Capture the cell that displays the provided text and extract its (X, Y) central coordinate. 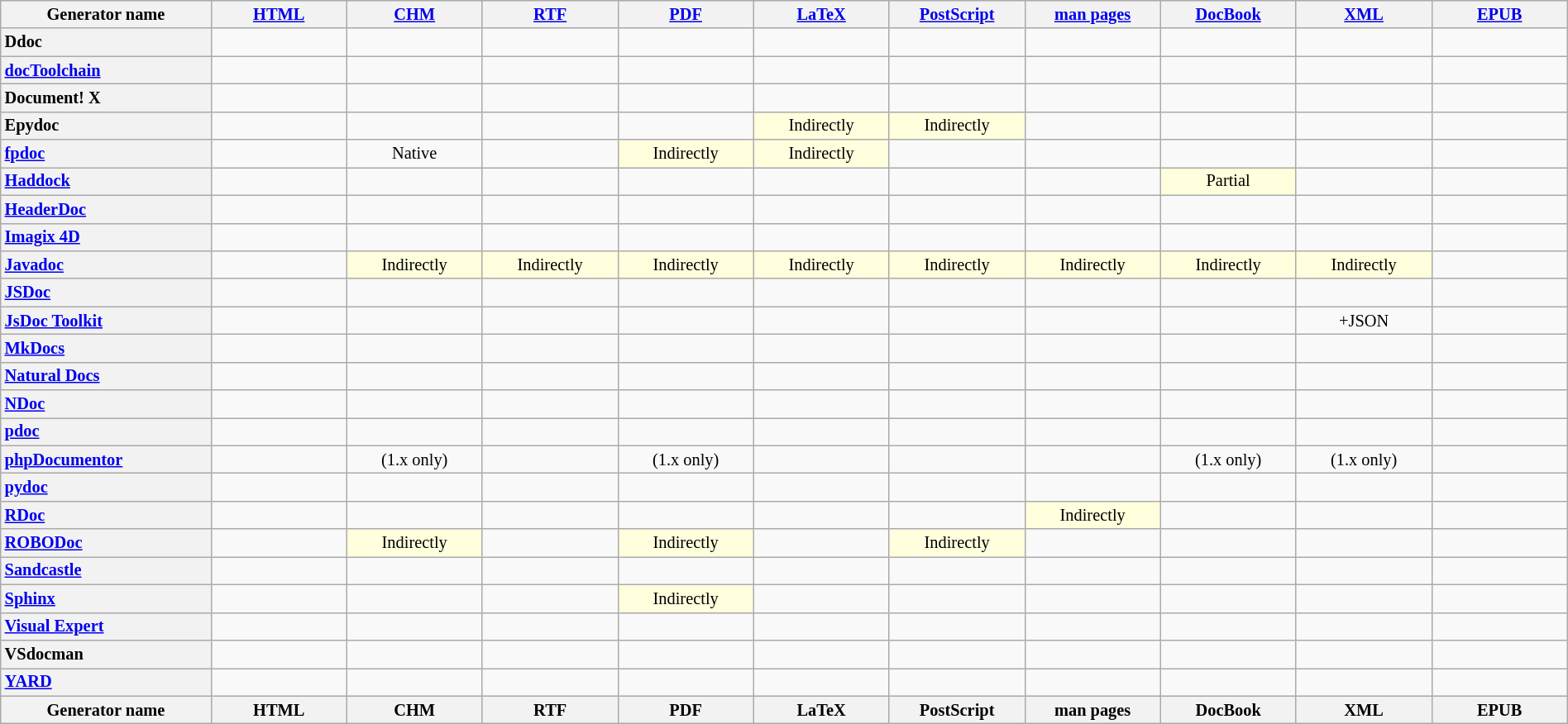
pydoc (106, 487)
YARD (106, 682)
RDoc (106, 515)
phpDocumentor (106, 460)
Partial (1228, 181)
pdoc (106, 431)
+JSON (1364, 321)
NDoc (106, 404)
MkDocs (106, 348)
fpdoc (106, 154)
Native (414, 154)
JsDoc Toolkit (106, 321)
Sandcastle (106, 570)
Natural Docs (106, 376)
Document! X (106, 98)
docToolchain (106, 70)
HeaderDoc (106, 209)
JSDoc (106, 293)
Javadoc (106, 264)
Ddoc (106, 42)
ROBODoc (106, 543)
Visual Expert (106, 626)
Imagix 4D (106, 237)
VSdocman (106, 654)
Haddock (106, 181)
Sphinx (106, 598)
Epydoc (106, 126)
